For the text-containing cell, return its midpoint in [x, y] coordinate format. 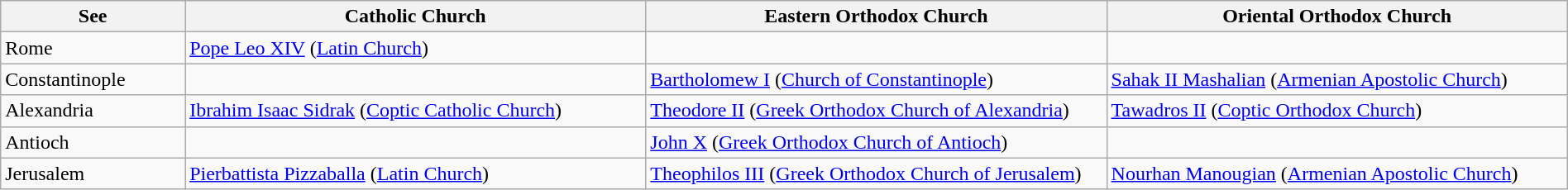
Eastern Orthodox Church [877, 17]
Antioch [93, 142]
Catholic Church [415, 17]
Sahak II Mashalian (Armenian Apostolic Church) [1336, 79]
Ibrahim Isaac Sidrak (Coptic Catholic Church) [415, 111]
Jerusalem [93, 173]
Bartholomew I (Church of Constantinople) [877, 79]
Theophilos III (Greek Orthodox Church of Jerusalem) [877, 173]
Pierbattista Pizzaballa (Latin Church) [415, 173]
Pope Leo XIV (Latin Church) [415, 48]
See [93, 17]
Theodore II (Greek Orthodox Church of Alexandria) [877, 111]
Rome [93, 48]
Nourhan Manougian (Armenian Apostolic Church) [1336, 173]
John X (Greek Orthodox Church of Antioch) [877, 142]
Oriental Orthodox Church [1336, 17]
Tawadros II (Coptic Orthodox Church) [1336, 111]
Alexandria [93, 111]
Constantinople [93, 79]
